Provide the [X, Y] coordinate of the cell's center where the given text is located.  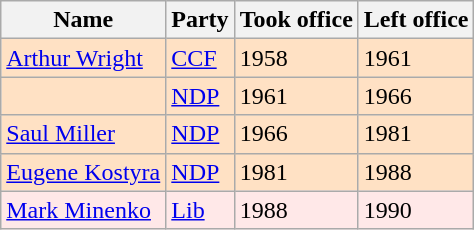
CCF [200, 58]
1958 [296, 58]
Name [84, 20]
Took office [296, 20]
Left office [416, 20]
Mark Minenko [84, 210]
Party [200, 20]
Lib [200, 210]
Eugene Kostyra [84, 172]
1990 [416, 210]
Saul Miller [84, 134]
Arthur Wright [84, 58]
